Pinpoint the cell where the given text exists, returning its [X, Y] midpoint coordinate. 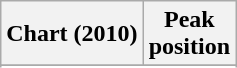
Peakposition [189, 34]
Chart (2010) [72, 34]
